Scan for the cell matching the given text and deliver its [X, Y] coordinate at center. 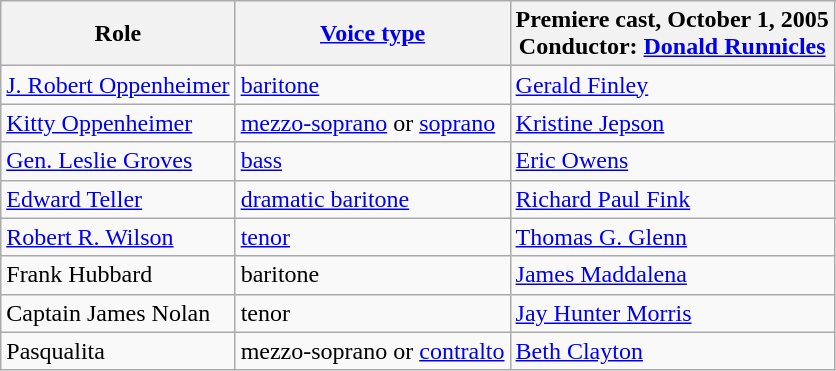
Captain James Nolan [118, 313]
Premiere cast, October 1, 2005Conductor: Donald Runnicles [672, 34]
Pasqualita [118, 351]
mezzo-soprano or contralto [372, 351]
Richard Paul Fink [672, 199]
Edward Teller [118, 199]
Jay Hunter Morris [672, 313]
Gerald Finley [672, 85]
Frank Hubbard [118, 275]
Role [118, 34]
bass [372, 161]
Eric Owens [672, 161]
Kitty Oppenheimer [118, 123]
J. Robert Oppenheimer [118, 85]
Kristine Jepson [672, 123]
Beth Clayton [672, 351]
Gen. Leslie Groves [118, 161]
Thomas G. Glenn [672, 237]
Voice type [372, 34]
Robert R. Wilson [118, 237]
James Maddalena [672, 275]
mezzo-soprano or soprano [372, 123]
dramatic baritone [372, 199]
